Extract the (X, Y) coordinate from the center of the cell holding the provided text.  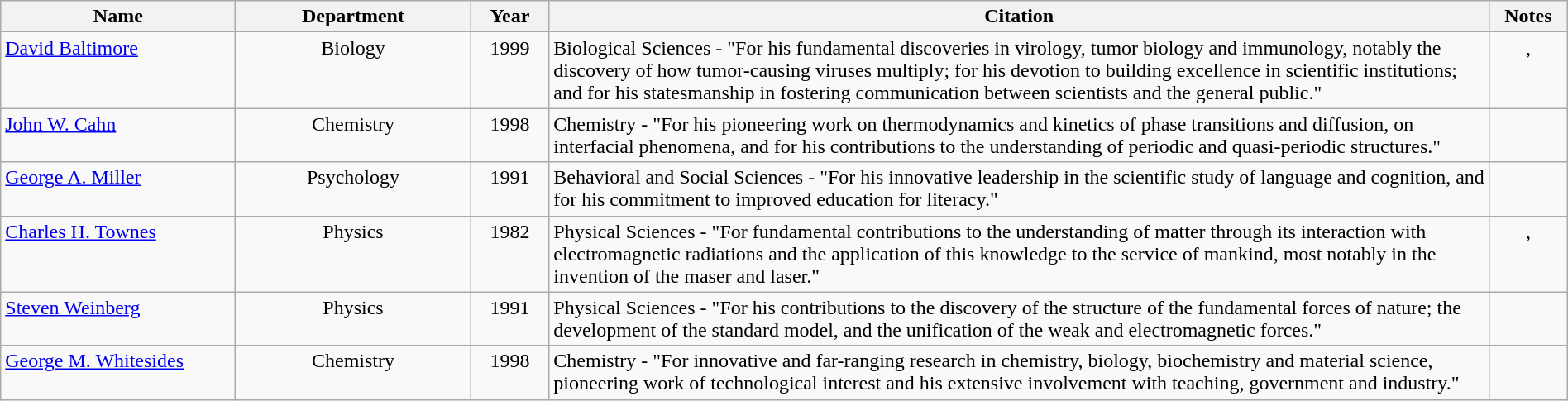
Citation (1019, 17)
Year (509, 17)
Name (118, 17)
Psychology (353, 189)
1982 (509, 254)
Charles H. Townes (118, 254)
Department (353, 17)
George M. Whitesides (118, 372)
John W. Cahn (118, 136)
Biology (353, 70)
Steven Weinberg (118, 319)
David Baltimore (118, 70)
Notes (1528, 17)
George A. Miller (118, 189)
1999 (509, 70)
